Identify which cell holds the provided text, then report its (x, y) central coordinate. 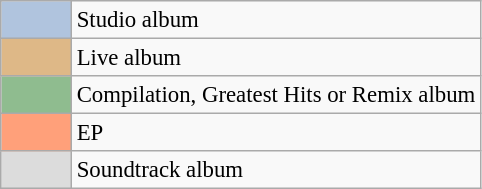
Studio album (276, 20)
Soundtrack album (276, 170)
EP (276, 133)
Live album (276, 58)
Compilation, Greatest Hits or Remix album (276, 95)
